Determine the (X, Y) coordinate at the center of the cell enclosing the given text.  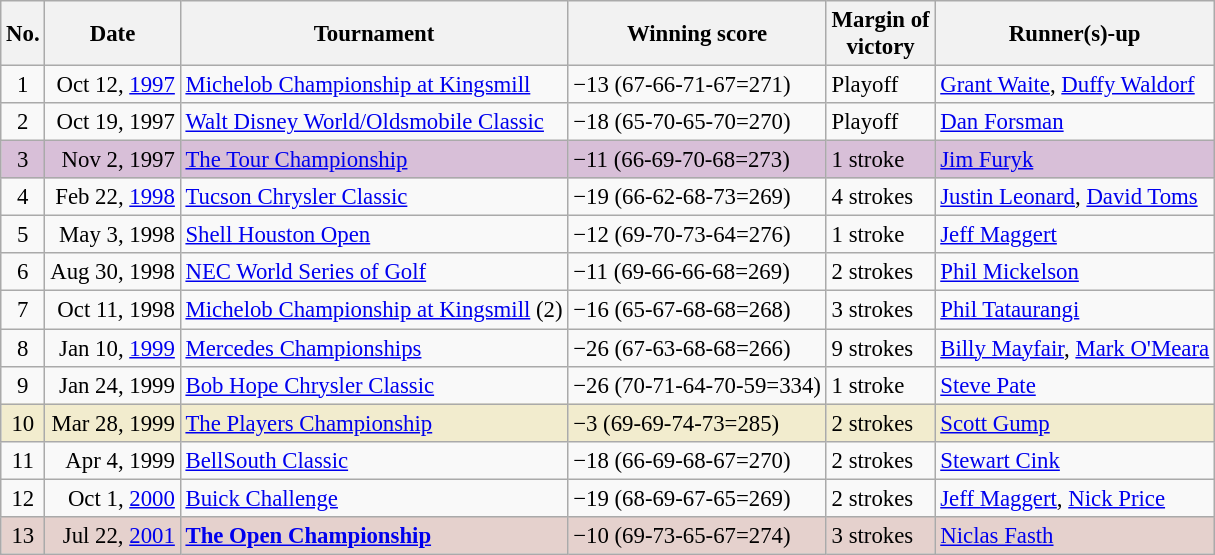
Dan Forsman (1075, 122)
−3 (69-69-74-73=285) (697, 423)
Phil Mickelson (1075, 273)
−18 (66-69-68-67=270) (697, 460)
NEC World Series of Golf (374, 273)
11 (23, 460)
Billy Mayfair, Mark O'Meara (1075, 348)
Tournament (374, 34)
1 (23, 85)
8 (23, 348)
Jul 22, 2001 (112, 536)
Winning score (697, 34)
2 (23, 122)
Mercedes Championships (374, 348)
Michelob Championship at Kingsmill (2) (374, 310)
Grant Waite, Duffy Waldorf (1075, 85)
Margin ofvictory (880, 34)
Buick Challenge (374, 498)
The Open Championship (374, 536)
Michelob Championship at Kingsmill (374, 85)
−26 (67-63-68-68=266) (697, 348)
−11 (69-66-66-68=269) (697, 273)
The Tour Championship (374, 160)
−18 (65-70-65-70=270) (697, 122)
No. (23, 34)
9 (23, 385)
Mar 28, 1999 (112, 423)
Shell Houston Open (374, 235)
May 3, 1998 (112, 235)
−11 (66-69-70-68=273) (697, 160)
Runner(s)-up (1075, 34)
Tucson Chrysler Classic (374, 197)
Feb 22, 1998 (112, 197)
10 (23, 423)
Apr 4, 1999 (112, 460)
Justin Leonard, David Toms (1075, 197)
−10 (69-73-65-67=274) (697, 536)
7 (23, 310)
Oct 11, 1998 (112, 310)
−19 (66-62-68-73=269) (697, 197)
6 (23, 273)
Steve Pate (1075, 385)
−19 (68-69-67-65=269) (697, 498)
−26 (70-71-64-70-59=334) (697, 385)
Niclas Fasth (1075, 536)
Jan 24, 1999 (112, 385)
−16 (65-67-68-68=268) (697, 310)
The Players Championship (374, 423)
12 (23, 498)
13 (23, 536)
3 (23, 160)
Oct 12, 1997 (112, 85)
Date (112, 34)
4 strokes (880, 197)
Jim Furyk (1075, 160)
BellSouth Classic (374, 460)
Nov 2, 1997 (112, 160)
−13 (67-66-71-67=271) (697, 85)
Phil Tataurangi (1075, 310)
Oct 1, 2000 (112, 498)
Jeff Maggert, Nick Price (1075, 498)
Jeff Maggert (1075, 235)
Walt Disney World/Oldsmobile Classic (374, 122)
Stewart Cink (1075, 460)
Jan 10, 1999 (112, 348)
9 strokes (880, 348)
4 (23, 197)
Scott Gump (1075, 423)
−12 (69-70-73-64=276) (697, 235)
Oct 19, 1997 (112, 122)
5 (23, 235)
Aug 30, 1998 (112, 273)
Bob Hope Chrysler Classic (374, 385)
